For the text-containing cell, return its midpoint in (x, y) coordinate format. 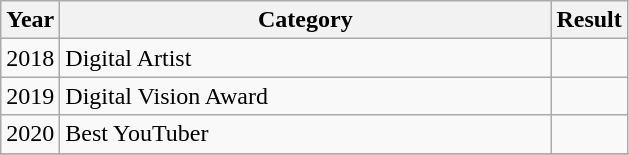
Digital Vision Award (306, 96)
2020 (30, 134)
Year (30, 20)
2019 (30, 96)
2018 (30, 58)
Best YouTuber (306, 134)
Category (306, 20)
Result (589, 20)
Digital Artist (306, 58)
